Scan for the cell matching the given text and deliver its (X, Y) coordinate at center. 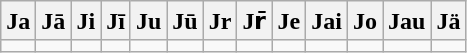
Jai (327, 21)
Jo (364, 21)
Jū (185, 21)
Jā (54, 21)
Ja (18, 21)
Ji (86, 21)
Jī (116, 21)
Jr (220, 21)
Je (289, 21)
Jr̄ (254, 21)
Ju (148, 21)
Jau (407, 21)
Jä (448, 21)
